For the text-containing cell, return its midpoint in (x, y) coordinate format. 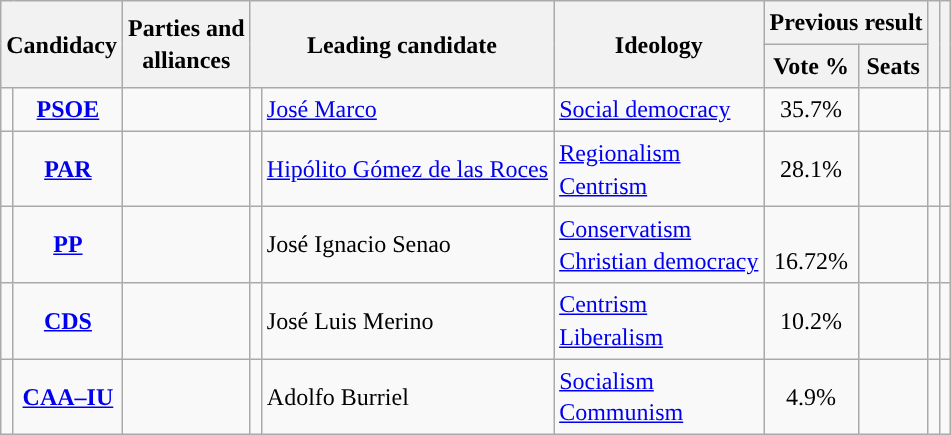
CAA–IU (68, 397)
Seats (893, 66)
Vote % (811, 66)
Adolfo Burriel (407, 397)
10.2% (811, 321)
CDS (68, 321)
Parties andalliances (187, 44)
PP (68, 245)
PAR (68, 169)
Previous result (846, 22)
José Ignacio Senao (407, 245)
35.7% (811, 110)
Candidacy (62, 44)
José Marco (407, 110)
28.1% (811, 169)
4.9% (811, 397)
CentrismLiberalism (659, 321)
Ideology (659, 44)
Social democracy (659, 110)
Leading candidate (402, 44)
16.72% (811, 245)
Hipólito Gómez de las Roces (407, 169)
PSOE (68, 110)
RegionalismCentrism (659, 169)
José Luis Merino (407, 321)
ConservatismChristian democracy (659, 245)
SocialismCommunism (659, 397)
